Output the (X, Y) coordinate of the center of the cell containing the given text.  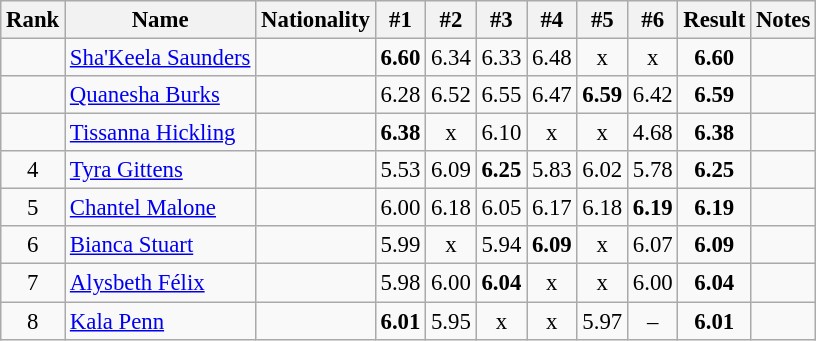
#2 (451, 20)
#4 (552, 20)
6.47 (552, 95)
6.10 (501, 133)
5 (33, 208)
Bianca Stuart (160, 245)
6.34 (451, 58)
Nationality (316, 20)
Quanesha Burks (160, 95)
7 (33, 283)
5.94 (501, 245)
Alysbeth Félix (160, 283)
Result (714, 20)
5.97 (602, 321)
#5 (602, 20)
#1 (400, 20)
6.55 (501, 95)
Tissanna Hickling (160, 133)
4 (33, 170)
5.78 (653, 170)
6.33 (501, 58)
5.95 (451, 321)
Name (160, 20)
Sha'Keela Saunders (160, 58)
6.02 (602, 170)
Notes (784, 20)
6.17 (552, 208)
6.05 (501, 208)
5.53 (400, 170)
– (653, 321)
Rank (33, 20)
6.48 (552, 58)
5.99 (400, 245)
Kala Penn (160, 321)
6 (33, 245)
5.83 (552, 170)
#6 (653, 20)
Chantel Malone (160, 208)
6.52 (451, 95)
6.07 (653, 245)
4.68 (653, 133)
5.98 (400, 283)
6.28 (400, 95)
6.42 (653, 95)
Tyra Gittens (160, 170)
8 (33, 321)
#3 (501, 20)
